Determine the [X, Y] coordinate at the center of the cell enclosing the given text.  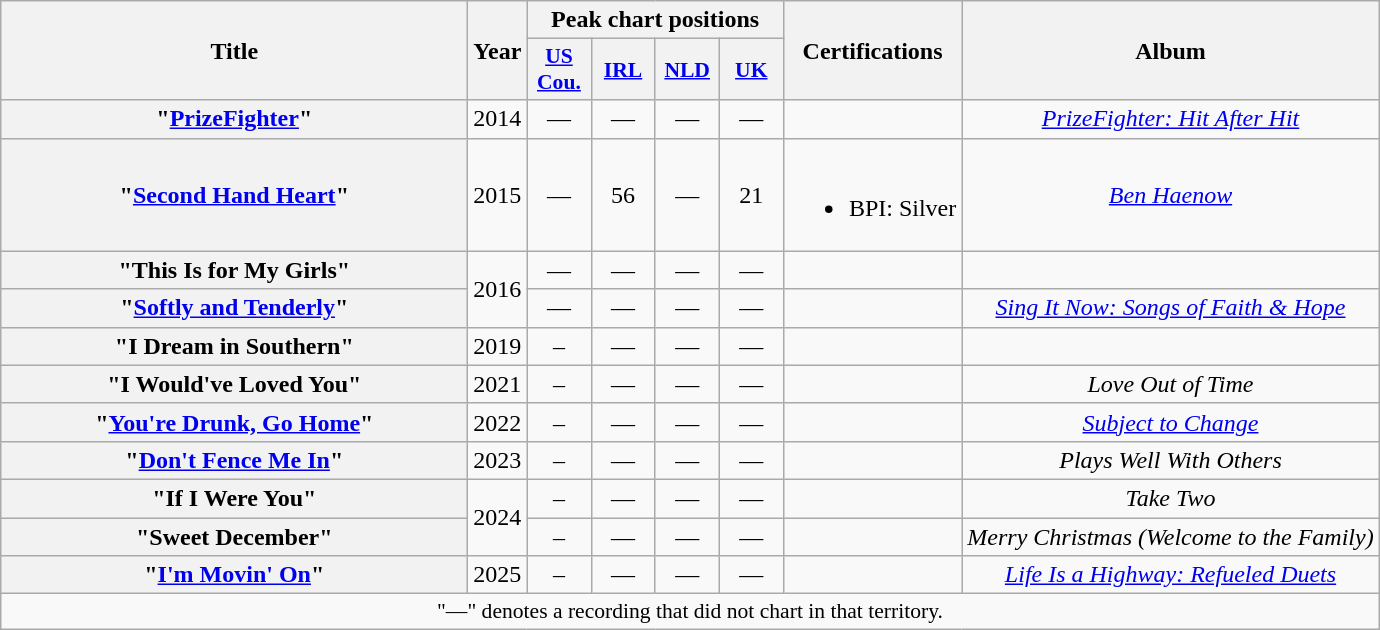
NLD [687, 70]
Sing It Now: Songs of Faith & Hope [1170, 308]
"Second Hand Heart" [234, 194]
Love Out of Time [1170, 384]
Year [498, 50]
Album [1170, 50]
Subject to Change [1170, 422]
"—" denotes a recording that did not chart in that territory. [690, 612]
2021 [498, 384]
BPI: Silver [872, 194]
Peak chart positions [655, 20]
2024 [498, 517]
"PrizeFighter" [234, 119]
2016 [498, 289]
"I'm Movin' On" [234, 575]
Plays Well With Others [1170, 460]
Merry Christmas (Welcome to the Family) [1170, 537]
USCou. [559, 70]
Take Two [1170, 498]
PrizeFighter: Hit After Hit [1170, 119]
2023 [498, 460]
UK [751, 70]
2022 [498, 422]
"This Is for My Girls" [234, 270]
Life Is a Highway: Refueled Duets [1170, 575]
"Don't Fence Me In" [234, 460]
"I Would've Loved You" [234, 384]
"If I Were You" [234, 498]
"You're Drunk, Go Home" [234, 422]
"Sweet December" [234, 537]
Title [234, 50]
2014 [498, 119]
"I Dream in Southern" [234, 346]
IRL [623, 70]
56 [623, 194]
Ben Haenow [1170, 194]
2025 [498, 575]
Certifications [872, 50]
21 [751, 194]
"Softly and Tenderly" [234, 308]
2015 [498, 194]
2019 [498, 346]
